Search for the cell housing the specified text and yield its (x, y) center coordinate. 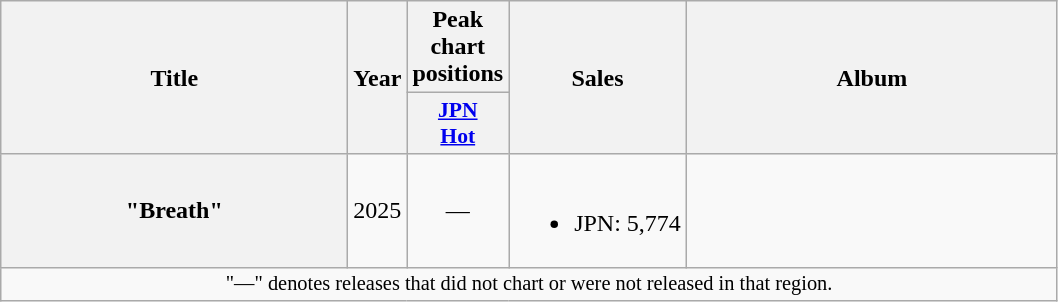
"—" denotes releases that did not chart or were not released in that region. (530, 284)
Sales (598, 78)
Peak chart positions (458, 47)
"Breath" (174, 210)
JPN: 5,774 (598, 210)
2025 (378, 210)
Year (378, 78)
Album (872, 78)
— (458, 210)
Title (174, 78)
JPNHot (458, 124)
